Identify which cell holds the provided text, then report its (x, y) central coordinate. 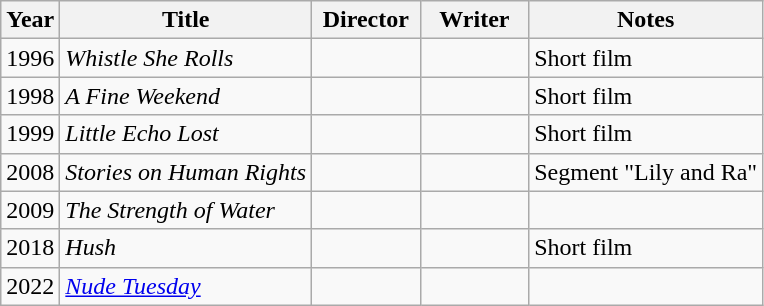
The Strength of Water (186, 210)
1996 (30, 58)
2008 (30, 172)
Director (366, 20)
1999 (30, 134)
Year (30, 20)
1998 (30, 96)
Stories on Human Rights (186, 172)
A Fine Weekend (186, 96)
Nude Tuesday (186, 286)
2009 (30, 210)
Notes (646, 20)
Title (186, 20)
2018 (30, 248)
Writer (474, 20)
Little Echo Lost (186, 134)
2022 (30, 286)
Whistle She Rolls (186, 58)
Hush (186, 248)
Segment "Lily and Ra" (646, 172)
